Extract the (x, y) coordinate from the center of the cell holding the provided text.  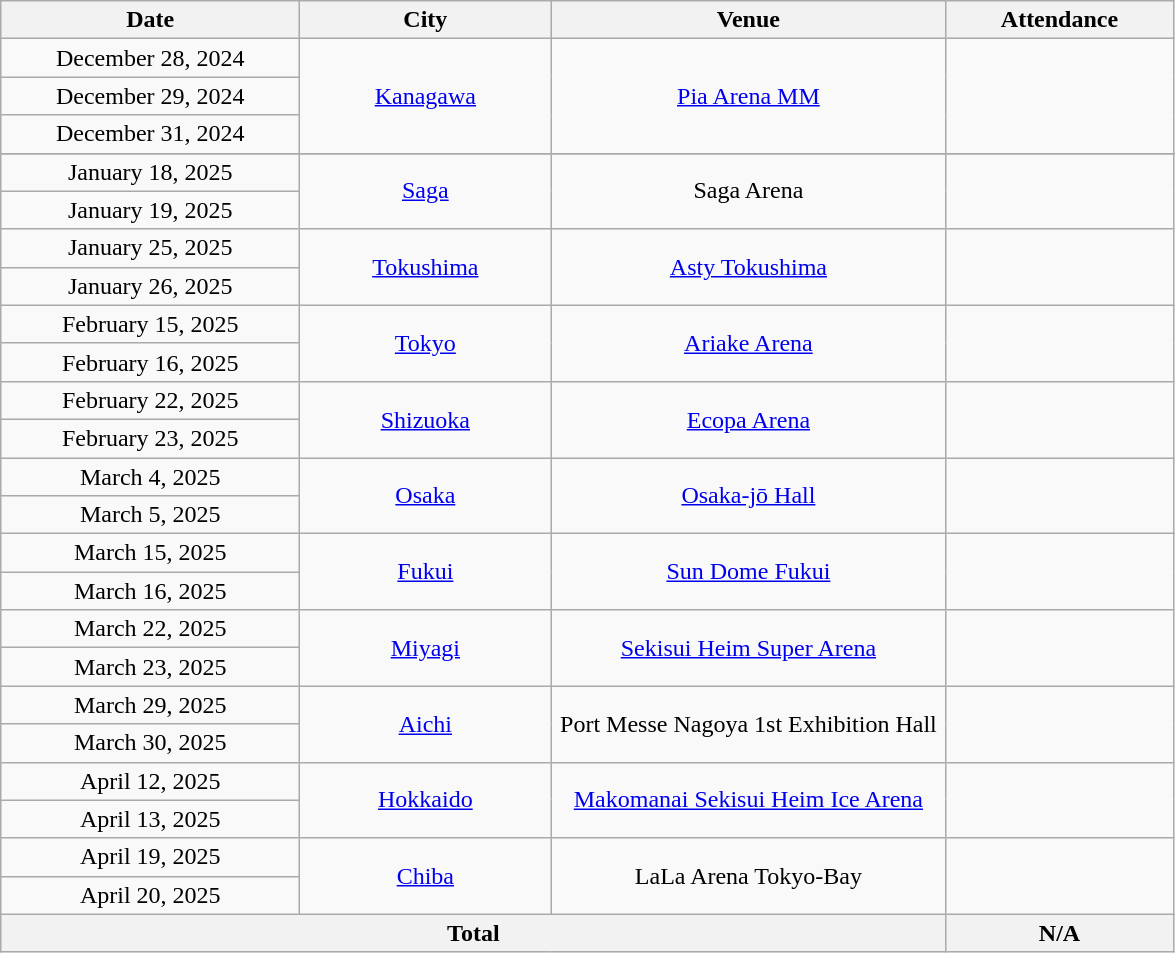
Asty Tokushima (748, 267)
March 30, 2025 (150, 743)
March 22, 2025 (150, 629)
Ecopa Arena (748, 419)
April 20, 2025 (150, 895)
Total (474, 933)
Osaka-jō Hall (748, 496)
February 22, 2025 (150, 400)
January 26, 2025 (150, 286)
Pia Arena MM (748, 96)
December 29, 2024 (150, 96)
March 5, 2025 (150, 515)
Tokyo (426, 343)
Venue (748, 20)
LaLa Arena Tokyo-Bay (748, 876)
December 31, 2024 (150, 134)
Kanagawa (426, 96)
March 29, 2025 (150, 705)
February 15, 2025 (150, 324)
Sun Dome Fukui (748, 572)
April 12, 2025 (150, 781)
Date (150, 20)
January 18, 2025 (150, 172)
Osaka (426, 496)
March 16, 2025 (150, 591)
February 16, 2025 (150, 362)
Saga Arena (748, 191)
February 23, 2025 (150, 438)
Chiba (426, 876)
Sekisui Heim Super Arena (748, 648)
Port Messe Nagoya 1st Exhibition Hall (748, 724)
December 28, 2024 (150, 58)
Saga (426, 191)
March 23, 2025 (150, 667)
April 13, 2025 (150, 819)
Shizuoka (426, 419)
Aichi (426, 724)
Hokkaido (426, 800)
January 19, 2025 (150, 210)
Attendance (1060, 20)
City (426, 20)
N/A (1060, 933)
January 25, 2025 (150, 248)
Miyagi (426, 648)
April 19, 2025 (150, 857)
March 4, 2025 (150, 477)
March 15, 2025 (150, 553)
Makomanai Sekisui Heim Ice Arena (748, 800)
Tokushima (426, 267)
Fukui (426, 572)
Ariake Arena (748, 343)
